Scan for the cell matching the given text and deliver its (X, Y) coordinate at center. 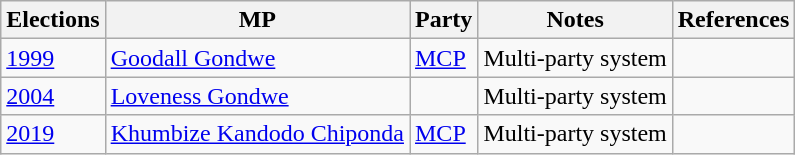
Goodall Gondwe (257, 58)
References (734, 20)
2004 (53, 96)
Khumbize Kandodo Chiponda (257, 134)
2019 (53, 134)
Notes (575, 20)
Party (444, 20)
MP (257, 20)
Loveness Gondwe (257, 96)
Elections (53, 20)
1999 (53, 58)
